Search for the cell housing the specified text and yield its (X, Y) center coordinate. 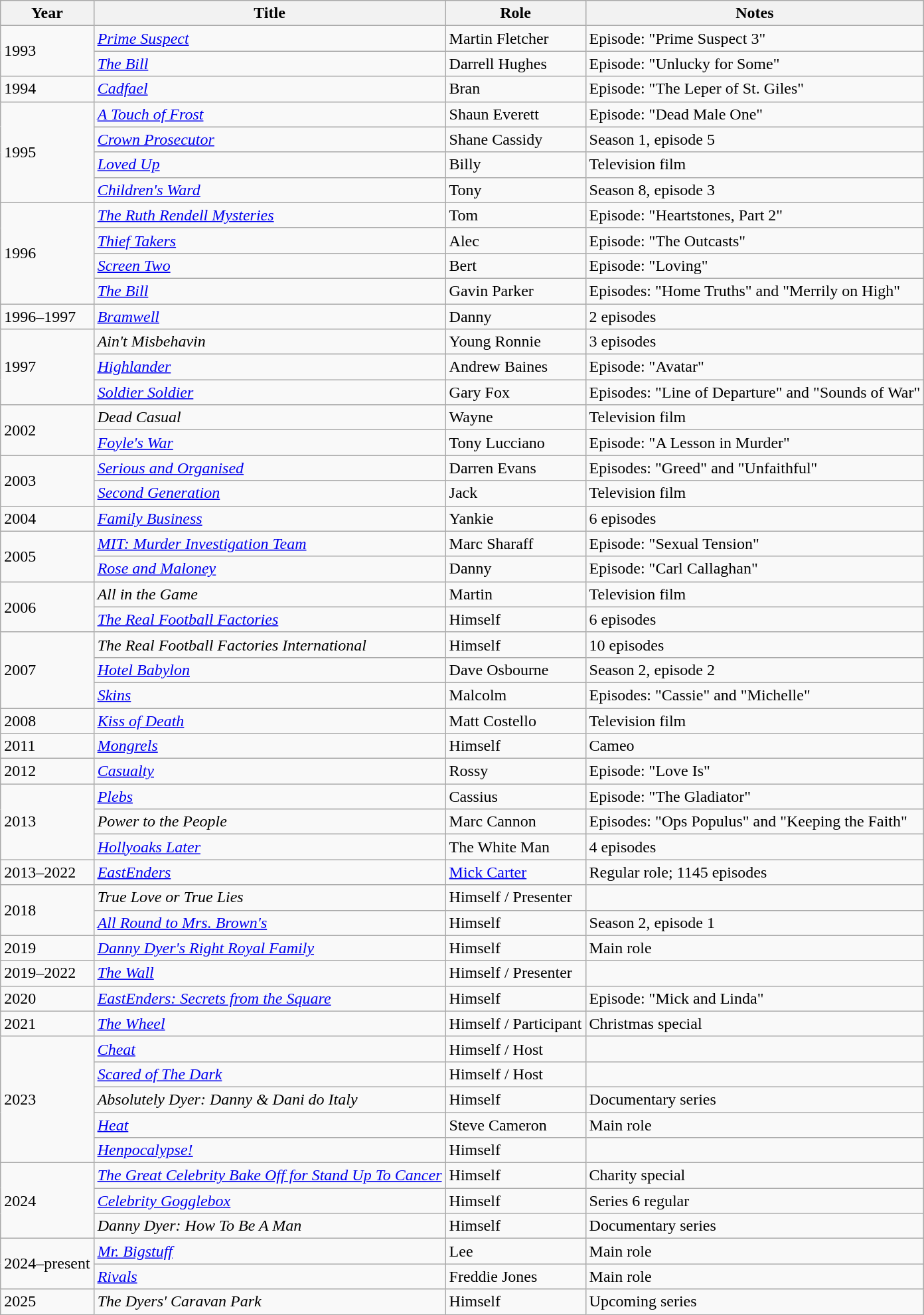
Prime Suspect (269, 39)
Kiss of Death (269, 720)
Bran (515, 89)
Episode: "The Gladiator" (755, 797)
Family Business (269, 518)
Dead Casual (269, 418)
Cassius (515, 797)
2011 (47, 746)
Steve Cameron (515, 1125)
Absolutely Dyer: Danny & Dani do Italy (269, 1099)
Himself / Participant (515, 1024)
Darren Evans (515, 468)
MIT: Murder Investigation Team (269, 544)
Danny Dyer: How To Be A Man (269, 1226)
2024–present (47, 1264)
1994 (47, 89)
Mongrels (269, 746)
Regular role; 1145 episodes (755, 872)
Episodes: "Greed" and "Unfaithful" (755, 468)
Heat (269, 1125)
3 episodes (755, 342)
Yankie (515, 518)
Andrew Baines (515, 367)
The Great Celebrity Bake Off for Stand Up To Cancer (269, 1176)
All Round to Mrs. Brown's (269, 923)
Crown Prosecutor (269, 139)
Martin (515, 594)
Episodes: "Cassie" and "Michelle" (755, 695)
Episodes: "Home Truths" and "Merrily on High" (755, 291)
Mick Carter (515, 872)
Serious and Organised (269, 468)
2021 (47, 1024)
Celebrity Gogglebox (269, 1201)
Bert (515, 266)
Power to the People (269, 822)
Christmas special (755, 1024)
2023 (47, 1099)
Series 6 regular (755, 1201)
Notes (755, 13)
Rossy (515, 771)
EastEnders (269, 872)
Season 2, episode 2 (755, 670)
A Touch of Frost (269, 114)
Cadfael (269, 89)
Tom (515, 215)
Episodes: "Line of Departure" and "Sounds of War" (755, 392)
Jack (515, 493)
Billy (515, 165)
Highlander (269, 367)
Gary Fox (515, 392)
Cheat (269, 1049)
Matt Costello (515, 720)
EastEnders: Secrets from the Square (269, 998)
Season 8, episode 3 (755, 190)
Shaun Everett (515, 114)
Season 1, episode 5 (755, 139)
The Wheel (269, 1024)
Hollyoaks Later (269, 847)
Cameo (755, 746)
Year (47, 13)
Episode: "Dead Male One" (755, 114)
Episode: "Carl Callaghan" (755, 569)
The Real Football Factories International (269, 645)
Soldier Soldier (269, 392)
Martin Fletcher (515, 39)
Screen Two (269, 266)
Episode: "Love Is" (755, 771)
Upcoming series (755, 1302)
Rivals (269, 1276)
Scared of The Dark (269, 1074)
Alec (515, 240)
Episode: "Prime Suspect 3" (755, 39)
2019 (47, 948)
Episode: "Heartstones, Part 2" (755, 215)
Tony (515, 190)
Episode: "Avatar" (755, 367)
2013–2022 (47, 872)
2005 (47, 556)
Episode: "The Leper of St. Giles" (755, 89)
Charity special (755, 1176)
Role (515, 13)
2019–2022 (47, 973)
The Real Football Factories (269, 619)
The Dyers' Caravan Park (269, 1302)
Bramwell (269, 317)
Skins (269, 695)
Ain't Misbehavin (269, 342)
Foyle's War (269, 443)
Hotel Babylon (269, 670)
Thief Takers (269, 240)
Episode: "Unlucky for Some" (755, 64)
4 episodes (755, 847)
2012 (47, 771)
Freddie Jones (515, 1276)
Loved Up (269, 165)
Plebs (269, 797)
2006 (47, 607)
2018 (47, 910)
The Ruth Rendell Mysteries (269, 215)
Wayne (515, 418)
True Love or True Lies (269, 897)
Rose and Maloney (269, 569)
The Wall (269, 973)
Episode: "A Lesson in Murder" (755, 443)
Title (269, 13)
Episode: "Mick and Linda" (755, 998)
2025 (47, 1302)
Episodes: "Ops Populus" and "Keeping the Faith" (755, 822)
Marc Sharaff (515, 544)
Children's Ward (269, 190)
Henpocalypse! (269, 1150)
2013 (47, 822)
The White Man (515, 847)
1996 (47, 253)
Second Generation (269, 493)
Lee (515, 1251)
Casualty (269, 771)
Episode: "The Outcasts" (755, 240)
2008 (47, 720)
Marc Cannon (515, 822)
All in the Game (269, 594)
Tony Lucciano (515, 443)
2004 (47, 518)
Darrell Hughes (515, 64)
1995 (47, 152)
Young Ronnie (515, 342)
2003 (47, 481)
1996–1997 (47, 317)
1993 (47, 51)
Malcolm (515, 695)
Mr. Bigstuff (269, 1251)
2007 (47, 670)
Dave Osbourne (515, 670)
2 episodes (755, 317)
Episode: "Sexual Tension" (755, 544)
2020 (47, 998)
Shane Cassidy (515, 139)
1997 (47, 367)
Season 2, episode 1 (755, 923)
2002 (47, 430)
Danny Dyer's Right Royal Family (269, 948)
Episode: "Loving" (755, 266)
Gavin Parker (515, 291)
10 episodes (755, 645)
2024 (47, 1201)
